Return the [x, y] coordinate for the center point of the cell that contains the specified text.  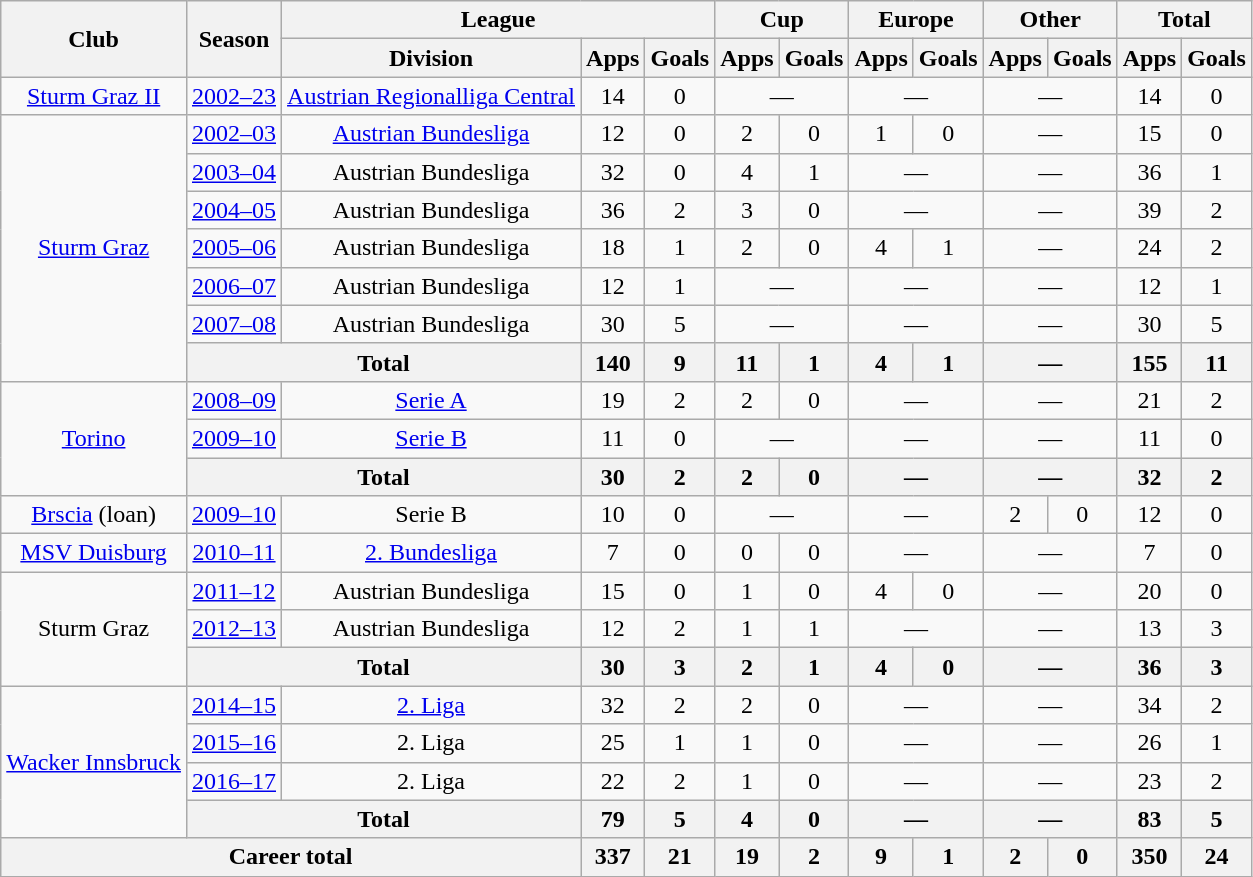
Other [1050, 20]
2002–03 [234, 134]
2007–08 [234, 324]
140 [613, 362]
2002–23 [234, 96]
350 [1149, 857]
Career total [291, 857]
2004–05 [234, 210]
34 [1149, 705]
2016–17 [234, 781]
2010–11 [234, 553]
22 [613, 781]
20 [1149, 591]
Sturm Graz II [94, 96]
Wacker Innsbruck [94, 762]
337 [613, 857]
39 [1149, 210]
Club [94, 39]
2008–09 [234, 400]
Serie A [432, 400]
Brscia (loan) [94, 515]
Division [432, 58]
League [498, 20]
26 [1149, 743]
2003–04 [234, 172]
Austrian Regionalliga Central [432, 96]
2006–07 [234, 286]
23 [1149, 781]
Torino [94, 438]
10 [613, 515]
MSV Duisburg [94, 553]
2014–15 [234, 705]
Europe [916, 20]
25 [613, 743]
155 [1149, 362]
13 [1149, 629]
18 [613, 248]
2005–06 [234, 248]
2012–13 [234, 629]
Cup [782, 20]
Season [234, 39]
2015–16 [234, 743]
83 [1149, 819]
79 [613, 819]
2. Bundesliga [432, 553]
2011–12 [234, 591]
